From the cell containing the given text, extract its center point as (x, y) coordinate. 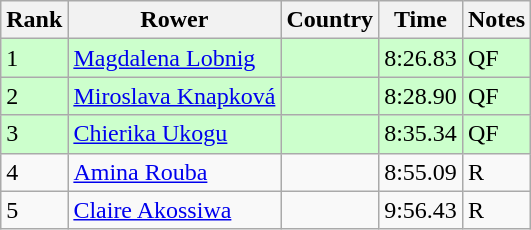
8:35.34 (421, 134)
Chierika Ukogu (174, 134)
9:56.43 (421, 210)
8:26.83 (421, 58)
3 (34, 134)
Miroslava Knapková (174, 96)
Magdalena Lobnig (174, 58)
Country (330, 20)
4 (34, 172)
1 (34, 58)
Amina Rouba (174, 172)
8:55.09 (421, 172)
2 (34, 96)
Rower (174, 20)
5 (34, 210)
Time (421, 20)
8:28.90 (421, 96)
Claire Akossiwa (174, 210)
Notes (496, 20)
Rank (34, 20)
